Detect which cell encompasses the target text, then output its (x, y) center coordinate. 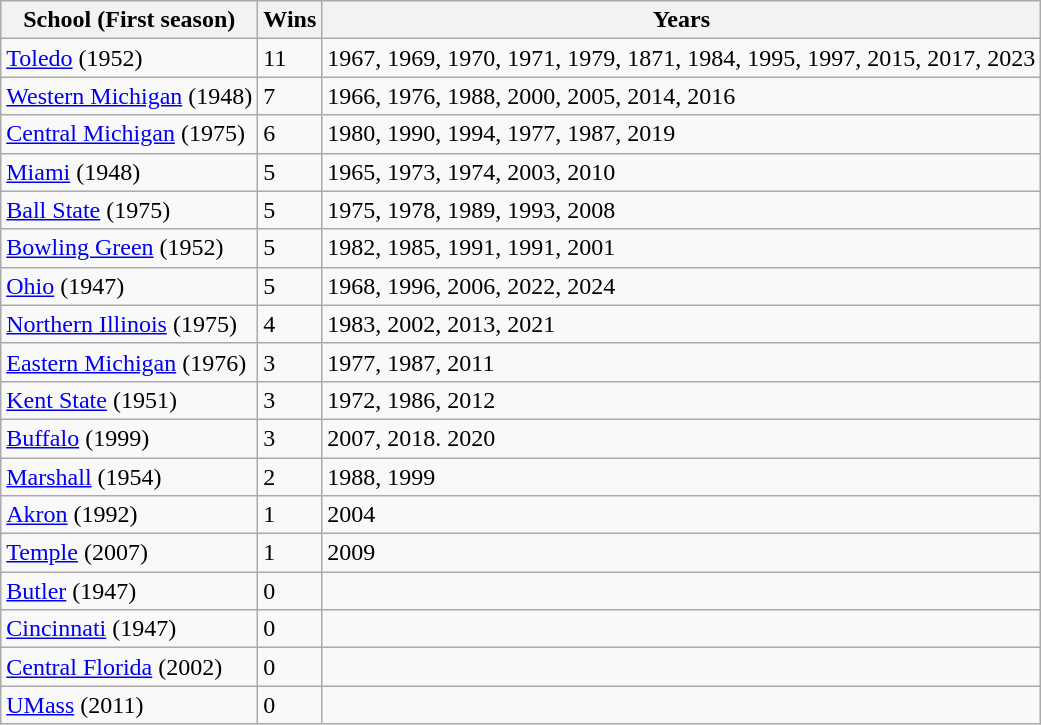
2007, 2018. 2020 (682, 438)
1965, 1973, 1974, 2003, 2010 (682, 172)
Western Michigan (1948) (130, 96)
Ball State (1975) (130, 210)
1975, 1978, 1989, 1993, 2008 (682, 210)
Toledo (1952) (130, 58)
Northern Illinois (1975) (130, 324)
Buffalo (1999) (130, 438)
7 (290, 96)
2004 (682, 515)
Miami (1948) (130, 172)
School (First season) (130, 20)
Butler (1947) (130, 591)
Marshall (1954) (130, 477)
Cincinnati (1947) (130, 629)
6 (290, 134)
1972, 1986, 2012 (682, 400)
Central Michigan (1975) (130, 134)
1983, 2002, 2013, 2021 (682, 324)
Bowling Green (1952) (130, 248)
11 (290, 58)
1977, 1987, 2011 (682, 362)
2009 (682, 553)
1988, 1999 (682, 477)
Eastern Michigan (1976) (130, 362)
1980, 1990, 1994, 1977, 1987, 2019 (682, 134)
Ohio (1947) (130, 286)
1982, 1985, 1991, 1991, 2001 (682, 248)
Temple (2007) (130, 553)
Years (682, 20)
4 (290, 324)
UMass (2011) (130, 705)
2 (290, 477)
1967, 1969, 1970, 1971, 1979, 1871, 1984, 1995, 1997, 2015, 2017, 2023 (682, 58)
Wins (290, 20)
Central Florida (2002) (130, 667)
Kent State (1951) (130, 400)
1966, 1976, 1988, 2000, 2005, 2014, 2016 (682, 96)
1968, 1996, 2006, 2022, 2024 (682, 286)
Akron (1992) (130, 515)
